Provide the (X, Y) coordinate of the cell's center where the given text is located.  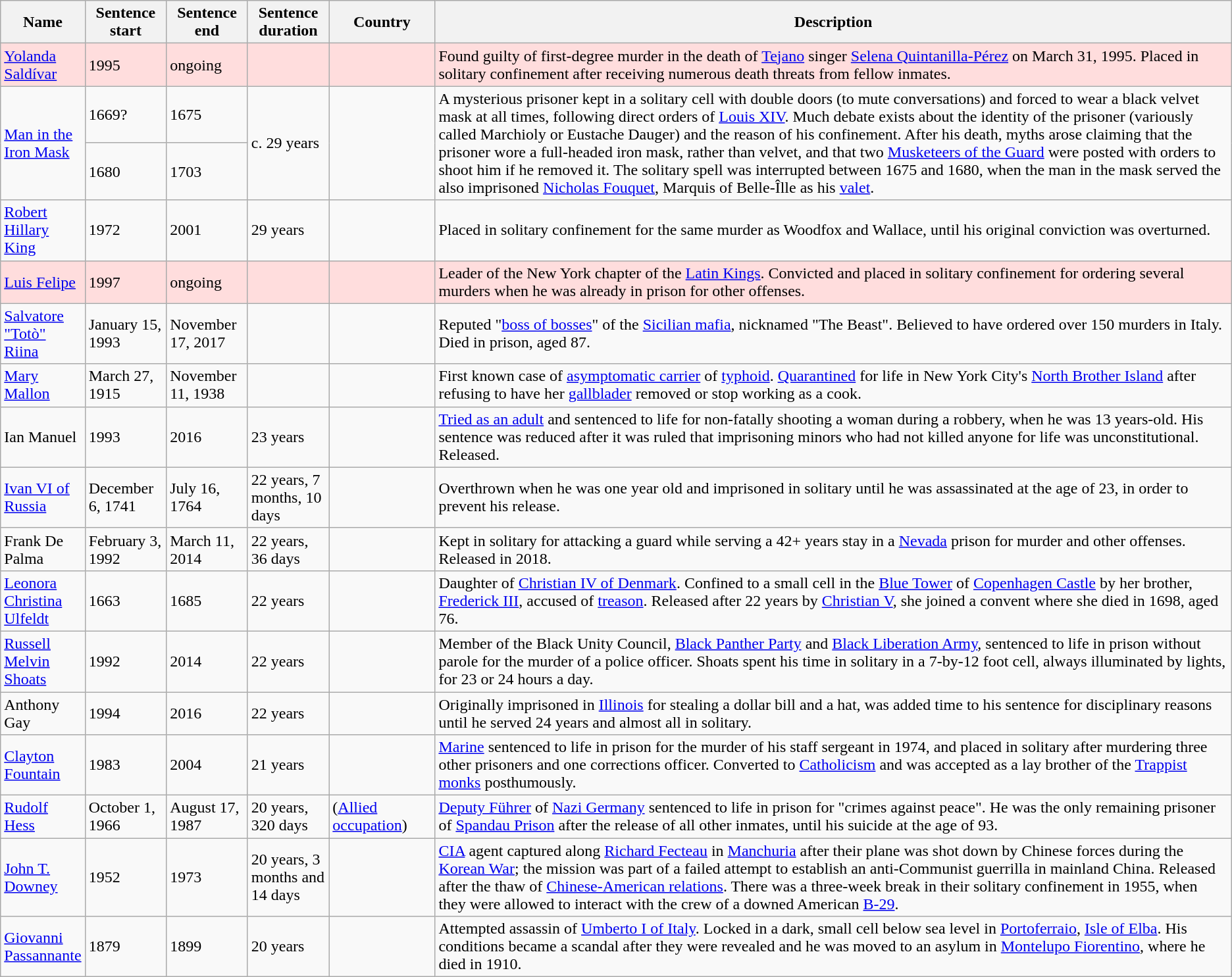
20 years (288, 947)
March 27, 1915 (126, 386)
Name (43, 22)
Description (833, 22)
21 years (288, 765)
Yolanda Saldívar (43, 64)
1994 (126, 713)
Ian Manuel (43, 437)
(Allied occupation) (382, 817)
Luis Felipe (43, 282)
2004 (207, 765)
1663 (126, 601)
July 16, 1764 (207, 497)
March 11, 2014 (207, 549)
1983 (126, 765)
Mary Mallon (43, 386)
Salvatore "Totò" Riina (43, 334)
Kept in solitary for attacking a guard while serving a 42+ years stay in a Nevada prison for murder and other offenses. Released in 2018. (833, 549)
1973 (207, 878)
Placed in solitary confinement for the same murder as Woodfox and Wallace, until his original conviction was overturned. (833, 230)
Leonora Christina Ulfeldt (43, 601)
1675 (207, 114)
December 6, 1741 (126, 497)
2001 (207, 230)
1899 (207, 947)
Reputed "boss of bosses" of the Sicilian mafia, nicknamed "The Beast". Believed to have ordered over 150 murders in Italy. Died in prison, aged 87. (833, 334)
February 3, 1992 (126, 549)
Country (382, 22)
October 1, 1966 (126, 817)
Anthony Gay (43, 713)
1669? (126, 114)
Robert Hillary King (43, 230)
1680 (126, 171)
1703 (207, 171)
22 years, 7 months, 10 days (288, 497)
Sentence start (126, 22)
Overthrown when he was one year old and imprisoned in solitary until he was assassinated at the age of 23, in order to prevent his release. (833, 497)
Giovanni Passannante (43, 947)
Frank De Palma (43, 549)
1997 (126, 282)
Sentence end (207, 22)
22 years, 36 days (288, 549)
January 15, 1993 (126, 334)
20 years, 320 days (288, 817)
29 years (288, 230)
c. 29 years (288, 143)
Ivan VI of Russia (43, 497)
1995 (126, 64)
23 years (288, 437)
20 years, 3 months and 14 days (288, 878)
1952 (126, 878)
1879 (126, 947)
1992 (126, 661)
1993 (126, 437)
Russell Melvin Shoats (43, 661)
November 17, 2017 (207, 334)
Rudolf Hess (43, 817)
Sentence duration (288, 22)
1972 (126, 230)
John T. Downey (43, 878)
2014 (207, 661)
Man in the Iron Mask (43, 143)
1685 (207, 601)
Clayton Fountain (43, 765)
November 11, 1938 (207, 386)
August 17, 1987 (207, 817)
